Identify which cell holds the provided text, then report its (X, Y) central coordinate. 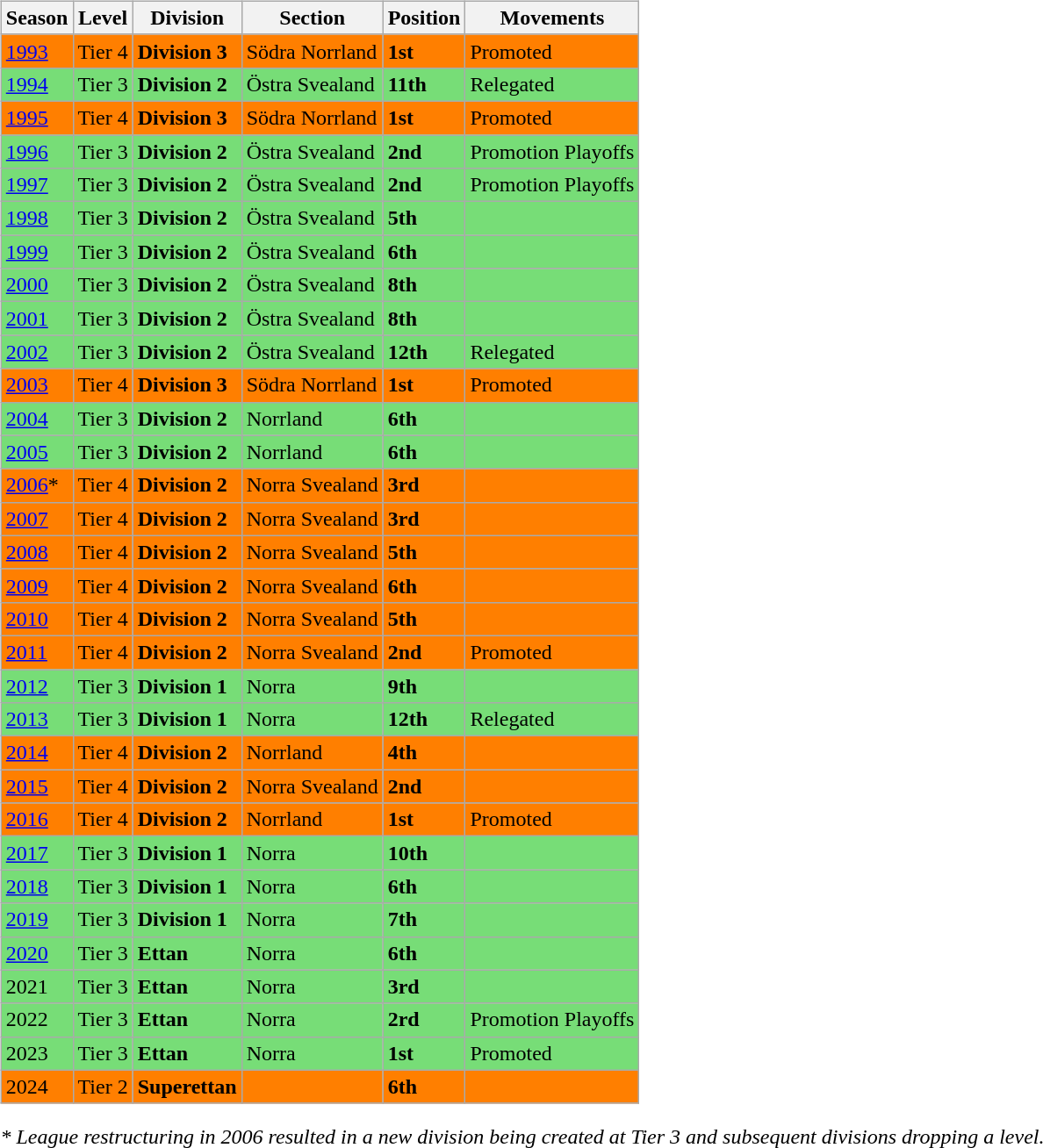
2021 (37, 987)
Season (37, 18)
2013 (37, 720)
10th (424, 853)
2014 (37, 753)
2002 (37, 352)
2003 (37, 385)
Position (424, 18)
Section (313, 18)
2024 (37, 1087)
2020 (37, 953)
Division (187, 18)
Tier 2 (103, 1087)
2019 (37, 920)
2011 (37, 652)
1999 (37, 252)
2017 (37, 853)
2010 (37, 619)
2008 (37, 552)
2005 (37, 452)
1995 (37, 118)
2023 (37, 1053)
2004 (37, 419)
2015 (37, 786)
11th (424, 84)
1993 (37, 51)
4th (424, 753)
1994 (37, 84)
9th (424, 685)
2000 (37, 285)
Level (103, 18)
2018 (37, 886)
1997 (37, 185)
2022 (37, 1020)
2006* (37, 485)
Movements (552, 18)
1996 (37, 152)
2001 (37, 319)
Superettan (187, 1087)
2012 (37, 685)
2016 (37, 820)
2rd (424, 1020)
7th (424, 920)
2009 (37, 585)
2007 (37, 519)
1998 (37, 219)
